Identify which cell holds the provided text, then report its [x, y] central coordinate. 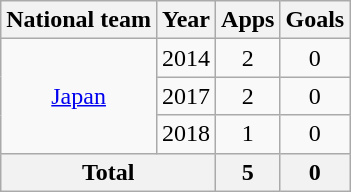
Total [108, 172]
2014 [186, 58]
2018 [186, 134]
National team [79, 20]
Year [186, 20]
5 [248, 172]
Goals [315, 20]
1 [248, 134]
Japan [79, 96]
2017 [186, 96]
Apps [248, 20]
